For the text-containing cell, return its midpoint in [X, Y] coordinate format. 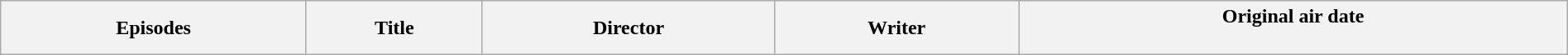
Title [394, 28]
Episodes [154, 28]
Writer [896, 28]
Director [629, 28]
Original air date [1293, 28]
